From the cell containing the given text, extract its center point as (x, y) coordinate. 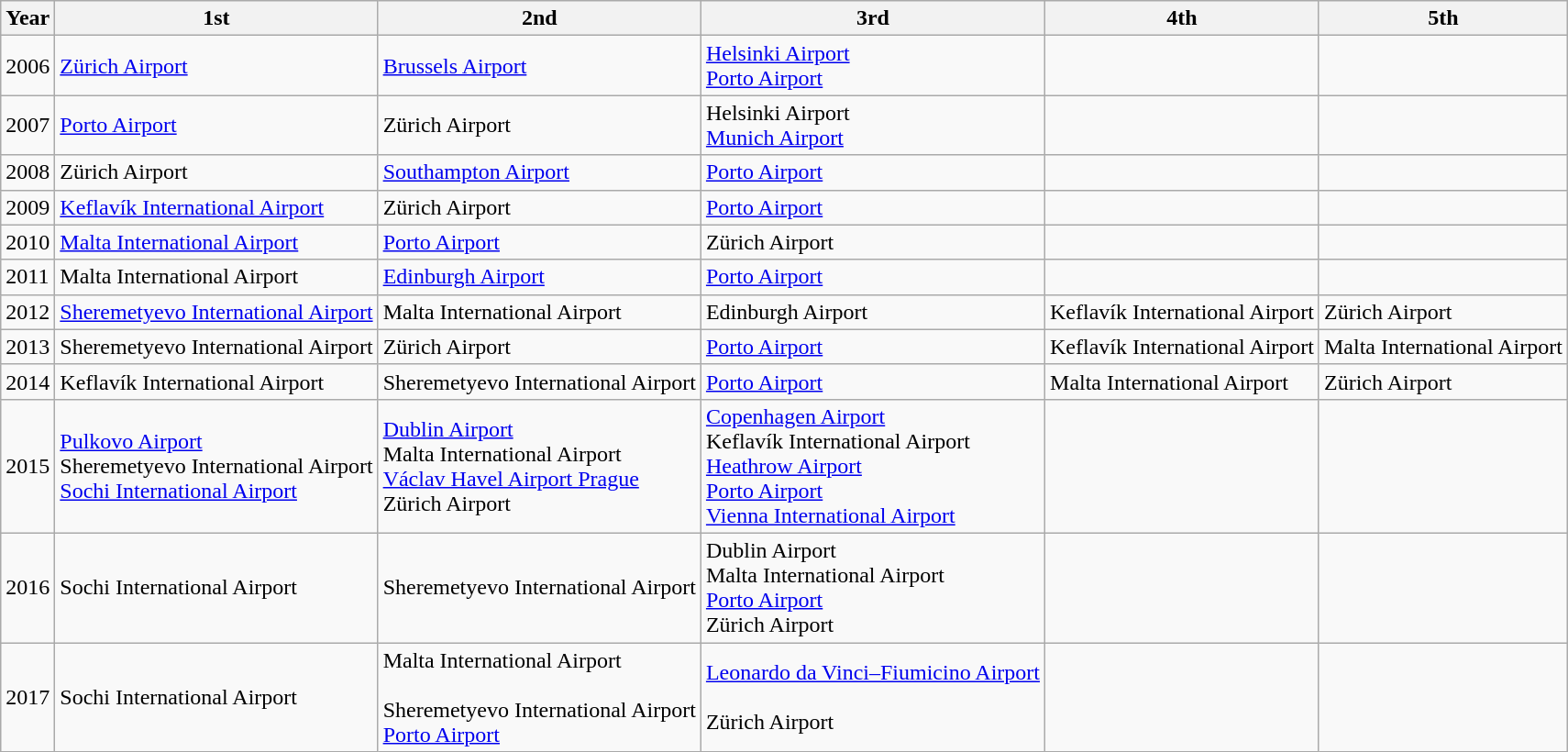
Dublin Airport Malta International Airport Václav Havel Airport Prague Zürich Airport (539, 466)
2009 (28, 207)
2008 (28, 172)
4th (1183, 18)
2017 (28, 697)
Brussels Airport (539, 66)
Helsinki Airport Munich Airport (873, 125)
2010 (28, 242)
Copenhagen Airport Keflavík International Airport Heathrow Airport Porto Airport Vienna International Airport (873, 466)
Southampton Airport (539, 172)
5th (1443, 18)
Pulkovo Airport Sheremetyevo International Airport Sochi International Airport (216, 466)
Leonardo da Vinci–Fiumicino Airport Zürich Airport (873, 697)
2014 (28, 382)
2007 (28, 125)
Malta International Airport Sheremetyevo International Airport Porto Airport (539, 697)
Helsinki Airport Porto Airport (873, 66)
2016 (28, 587)
2015 (28, 466)
2013 (28, 347)
2006 (28, 66)
Year (28, 18)
2nd (539, 18)
3rd (873, 18)
2012 (28, 312)
2011 (28, 277)
Dublin Airport Malta International Airport Porto Airport Zürich Airport (873, 587)
1st (216, 18)
